Locate the cell with the specified text and output its [X, Y] center coordinate. 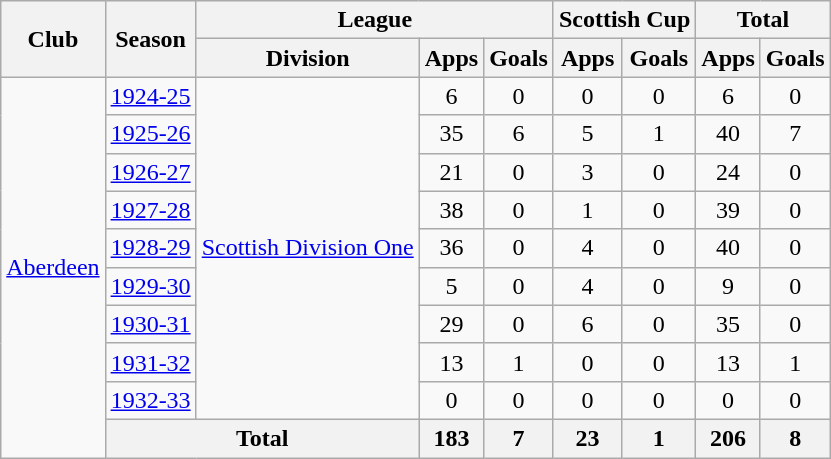
183 [451, 438]
8 [795, 438]
3 [587, 172]
9 [728, 286]
1930-31 [150, 324]
1924-25 [150, 96]
36 [451, 248]
Scottish Cup [624, 20]
Division [308, 58]
Club [53, 39]
206 [728, 438]
21 [451, 172]
1926-27 [150, 172]
1931-32 [150, 362]
Season [150, 39]
1927-28 [150, 210]
Aberdeen [53, 268]
1929-30 [150, 286]
1932-33 [150, 400]
1925-26 [150, 134]
38 [451, 210]
39 [728, 210]
24 [728, 172]
1928-29 [150, 248]
League [374, 20]
23 [587, 438]
Scottish Division One [308, 248]
29 [451, 324]
